Find where the given text appears and provide that cell's center as [x, y] coordinate. 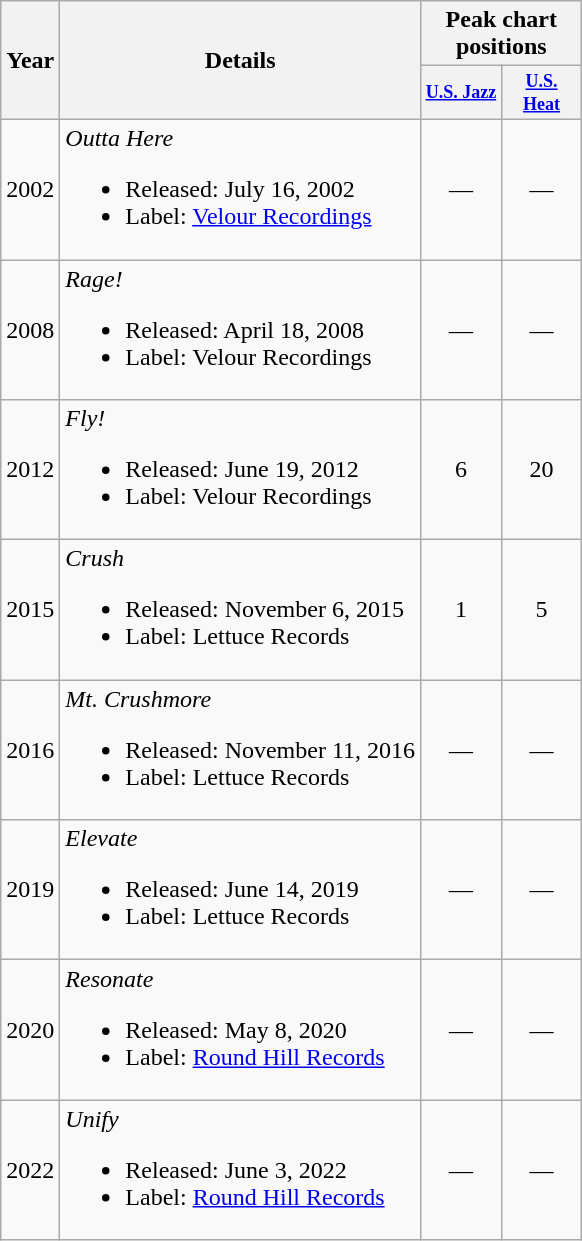
2012 [30, 470]
Details [240, 60]
U.S. Jazz [462, 93]
ResonateReleased: May 8, 2020Label: Round Hill Records [240, 1030]
2016 [30, 750]
2020 [30, 1030]
5 [542, 610]
2015 [30, 610]
UnifyReleased: June 3, 2022Label: Round Hill Records [240, 1170]
2019 [30, 890]
ElevateReleased: June 14, 2019Label: Lettuce Records [240, 890]
Year [30, 60]
U.S. Heat [542, 93]
20 [542, 470]
Outta HereReleased: July 16, 2002Label: Velour Recordings [240, 189]
2008 [30, 330]
2002 [30, 189]
Fly!Released: June 19, 2012Label: Velour Recordings [240, 470]
2022 [30, 1170]
1 [462, 610]
6 [462, 470]
Rage!Released: April 18, 2008Label: Velour Recordings [240, 330]
Mt. CrushmoreReleased: November 11, 2016Label: Lettuce Records [240, 750]
Peak chart positions [502, 34]
CrushReleased: November 6, 2015Label: Lettuce Records [240, 610]
